Pinpoint the cell where the given text exists, returning its [x, y] midpoint coordinate. 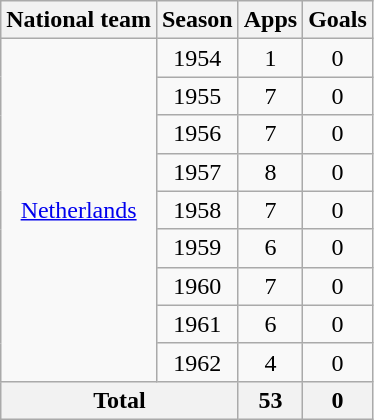
1960 [197, 286]
1962 [197, 362]
1957 [197, 172]
National team [79, 20]
Apps [270, 20]
1959 [197, 248]
Season [197, 20]
53 [270, 400]
1954 [197, 58]
Netherlands [79, 210]
1 [270, 58]
1955 [197, 96]
Total [120, 400]
1961 [197, 324]
1958 [197, 210]
Goals [338, 20]
8 [270, 172]
1956 [197, 134]
4 [270, 362]
